Extract the (X, Y) coordinate from the center of the cell holding the provided text.  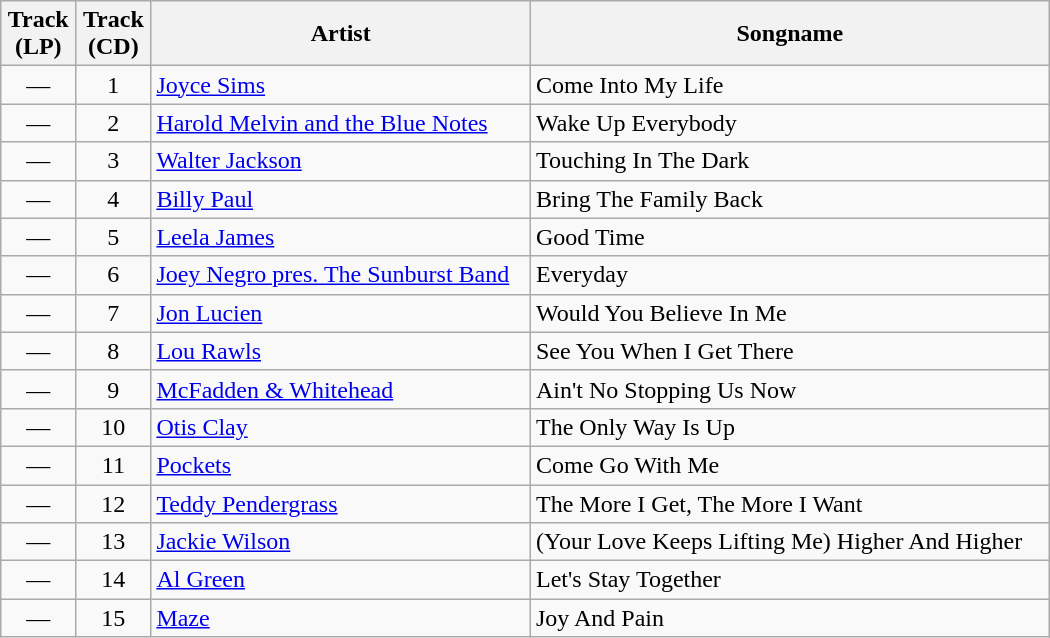
13 (114, 542)
Billy Paul (341, 199)
7 (114, 313)
(Your Love Keeps Lifting Me) Higher And Higher (790, 542)
Harold Melvin and the Blue Notes (341, 123)
6 (114, 275)
8 (114, 351)
11 (114, 465)
Lou Rawls (341, 351)
McFadden & Whitehead (341, 389)
4 (114, 199)
5 (114, 237)
14 (114, 580)
1 (114, 85)
Ain't No Stopping Us Now (790, 389)
Pockets (341, 465)
Joyce Sims (341, 85)
12 (114, 503)
Teddy Pendergrass (341, 503)
10 (114, 427)
2 (114, 123)
Would You Believe In Me (790, 313)
Leela James (341, 237)
Come Into My Life (790, 85)
Bring The Family Back (790, 199)
Joy And Pain (790, 618)
Come Go With Me (790, 465)
Touching In The Dark (790, 161)
The Only Way Is Up (790, 427)
Songname (790, 34)
Joey Negro pres. The Sunburst Band (341, 275)
Artist (341, 34)
Jackie Wilson (341, 542)
9 (114, 389)
3 (114, 161)
Wake Up Everybody (790, 123)
15 (114, 618)
See You When I Get There (790, 351)
The More I Get, The More I Want (790, 503)
Good Time (790, 237)
Walter Jackson (341, 161)
Let's Stay Together (790, 580)
Track(LP) (38, 34)
Al Green (341, 580)
Maze (341, 618)
Everyday (790, 275)
Jon Lucien (341, 313)
Track(CD) (114, 34)
Otis Clay (341, 427)
